From the cell containing the given text, extract its center point as [x, y] coordinate. 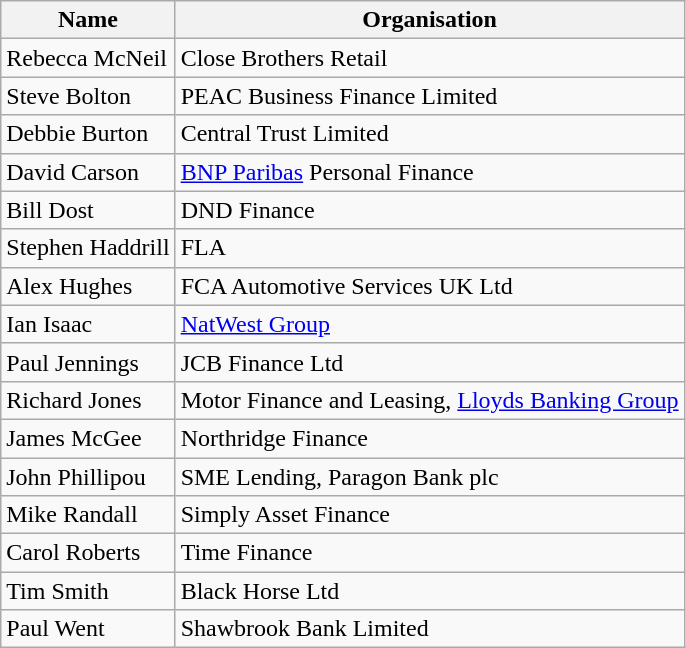
DND Finance [430, 210]
Debbie Burton [88, 134]
Mike Randall [88, 515]
Alex Hughes [88, 286]
Central Trust Limited [430, 134]
Steve Bolton [88, 96]
David Carson [88, 172]
Organisation [430, 20]
Close Brothers Retail [430, 58]
SME Lending, Paragon Bank plc [430, 477]
FCA Automotive Services UK Ltd [430, 286]
Tim Smith [88, 591]
JCB Finance Ltd [430, 362]
Simply Asset Finance [430, 515]
Stephen Haddrill [88, 248]
NatWest Group [430, 324]
Ian Isaac [88, 324]
PEAC Business Finance Limited [430, 96]
Black Horse Ltd [430, 591]
BNP Paribas Personal Finance [430, 172]
Time Finance [430, 553]
James McGee [88, 438]
Name [88, 20]
Motor Finance and Leasing, Lloyds Banking Group [430, 400]
Richard Jones [88, 400]
John Phillipou [88, 477]
Shawbrook Bank Limited [430, 629]
Bill Dost [88, 210]
Paul Jennings [88, 362]
FLA [430, 248]
Northridge Finance [430, 438]
Rebecca McNeil [88, 58]
Paul Went [88, 629]
Carol Roberts [88, 553]
